Capture the cell that displays the provided text and extract its [X, Y] central coordinate. 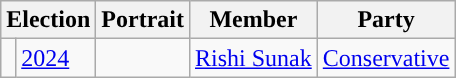
Election [48, 20]
2024 [56, 58]
Party [386, 20]
Member [253, 20]
Portrait [143, 20]
Conservative [386, 58]
Rishi Sunak [253, 58]
